From the cell containing the given text, extract its center point as (X, Y) coordinate. 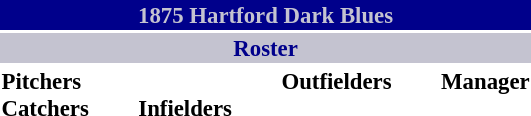
1875 Hartford Dark Blues (266, 15)
Roster (266, 48)
